For the text-containing cell, return its midpoint in [X, Y] coordinate format. 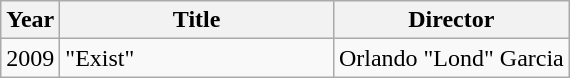
Title [197, 20]
Orlando "Lond" Garcia [451, 58]
Year [30, 20]
Director [451, 20]
"Exist" [197, 58]
2009 [30, 58]
